Locate the cell with the specified text and output its (X, Y) center coordinate. 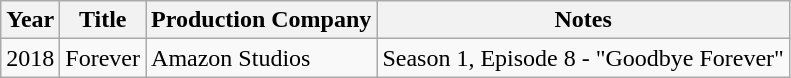
Production Company (262, 20)
Forever (103, 58)
2018 (30, 58)
Amazon Studios (262, 58)
Season 1, Episode 8 - "Goodbye Forever" (584, 58)
Title (103, 20)
Notes (584, 20)
Year (30, 20)
